Return (X, Y) of the center of cell containing provided text 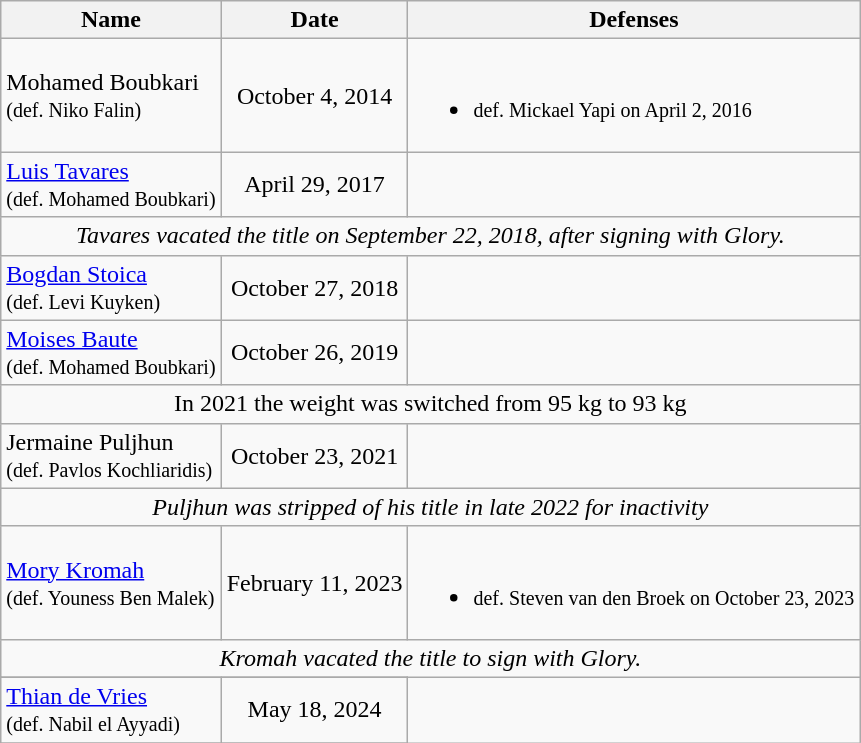
Bogdan Stoica (def. Levi Kuyken) (111, 288)
May 18, 2024 (314, 710)
October 26, 2019 (314, 352)
Puljhun was stripped of his title in late 2022 for inactivity (430, 507)
Mohamed Boubkari (def. Niko Falin) (111, 96)
Jermaine Puljhun (def. Pavlos Kochliaridis) (111, 456)
Defenses (634, 20)
Kromah vacated the title to sign with Glory. (430, 658)
February 11, 2023 (314, 582)
October 23, 2021 (314, 456)
def. Steven van den Broek on October 23, 2023 (634, 582)
October 27, 2018 (314, 288)
October 4, 2014 (314, 96)
April 29, 2017 (314, 184)
Tavares vacated the title on September 22, 2018, after signing with Glory. (430, 236)
In 2021 the weight was switched from 95 kg to 93 kg (430, 404)
Mory Kromah (def. Youness Ben Malek) (111, 582)
Thian de Vries (def. Nabil el Ayyadi) (111, 710)
def. Mickael Yapi on April 2, 2016 (634, 96)
Name (111, 20)
Moises Baute (def. Mohamed Boubkari) (111, 352)
Date (314, 20)
Luis Tavares (def. Mohamed Boubkari) (111, 184)
